Search for the cell housing the specified text and yield its (X, Y) center coordinate. 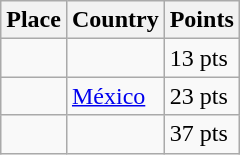
Country (115, 20)
13 pts (202, 58)
México (115, 96)
Place (34, 20)
23 pts (202, 96)
37 pts (202, 134)
Points (202, 20)
